Extract the (x, y) coordinate from the center of the cell holding the provided text.  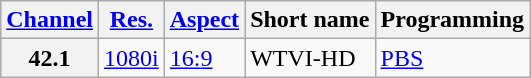
Res. (132, 20)
Programming (452, 20)
16:9 (204, 58)
PBS (452, 58)
1080i (132, 58)
Channel (50, 20)
Aspect (204, 20)
42.1 (50, 58)
Short name (310, 20)
WTVI-HD (310, 58)
